Find where the given text appears and provide that cell's center as (x, y) coordinate. 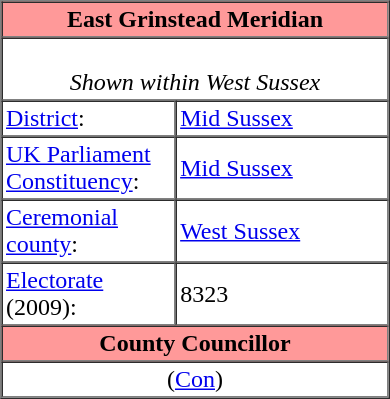
(Con) (196, 380)
Electorate (2009): (89, 294)
West Sussex (282, 232)
8323 (282, 294)
East Grinstead Meridian (196, 20)
County Councillor (196, 344)
UK Parliament Constituency: (89, 168)
Ceremonial county: (89, 232)
Shown within West Sussex (196, 70)
District: (89, 118)
